From the cell containing the given text, extract its center point as (X, Y) coordinate. 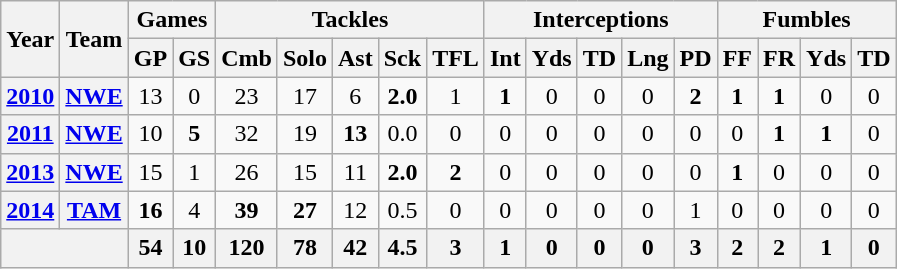
42 (356, 248)
11 (356, 172)
Lng (648, 58)
Cmb (247, 58)
GS (194, 58)
2010 (30, 96)
0.0 (402, 134)
26 (247, 172)
PD (696, 58)
16 (150, 210)
Interceptions (600, 20)
Tackles (350, 20)
32 (247, 134)
120 (247, 248)
19 (304, 134)
TAM (94, 210)
4 (194, 210)
Sck (402, 58)
FF (737, 58)
39 (247, 210)
0.5 (402, 210)
78 (304, 248)
FR (780, 58)
2013 (30, 172)
54 (150, 248)
TFL (456, 58)
Games (172, 20)
12 (356, 210)
Ast (356, 58)
5 (194, 134)
23 (247, 96)
GP (150, 58)
Fumbles (806, 20)
Solo (304, 58)
2014 (30, 210)
2011 (30, 134)
27 (304, 210)
Team (94, 39)
Year (30, 39)
Int (505, 58)
4.5 (402, 248)
6 (356, 96)
17 (304, 96)
